Find where the given text appears and provide that cell's center as (x, y) coordinate. 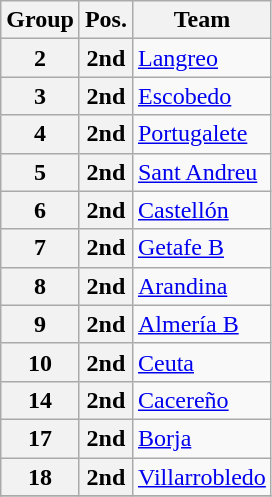
Pos. (106, 20)
14 (40, 400)
10 (40, 362)
2 (40, 58)
5 (40, 172)
Cacereño (202, 400)
Getafe B (202, 248)
Arandina (202, 286)
7 (40, 248)
18 (40, 477)
Ceuta (202, 362)
Team (202, 20)
Langreo (202, 58)
Group (40, 20)
Almería B (202, 324)
Villarrobledo (202, 477)
Portugalete (202, 134)
4 (40, 134)
17 (40, 438)
Sant Andreu (202, 172)
Borja (202, 438)
Castellón (202, 210)
6 (40, 210)
3 (40, 96)
Escobedo (202, 96)
8 (40, 286)
9 (40, 324)
